Provide the (X, Y) coordinate of the cell's center where the given text is located.  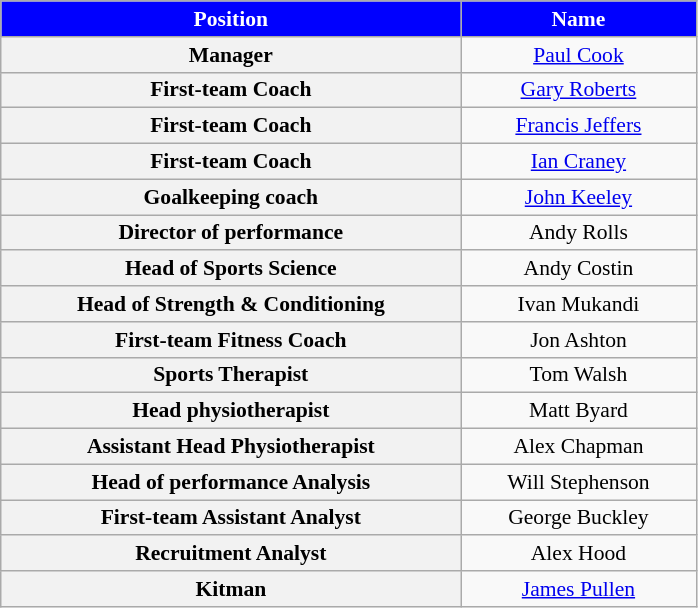
Ivan Mukandi (578, 304)
Tom Walsh (578, 375)
Francis Jeffers (578, 126)
George Buckley (578, 518)
Goalkeeping coach (231, 197)
Assistant Head Physiotherapist (231, 447)
Recruitment Analyst (231, 554)
First-team Assistant Analyst (231, 518)
Andy Costin (578, 269)
John Keeley (578, 197)
Jon Ashton (578, 340)
Head of Strength & Conditioning (231, 304)
Gary Roberts (578, 90)
Head physiotherapist (231, 411)
Will Stephenson (578, 482)
Sports Therapist (231, 375)
Matt Byard (578, 411)
Head of performance Analysis (231, 482)
Paul Cook (578, 55)
First-team Fitness Coach (231, 340)
Alex Hood (578, 554)
Position (231, 19)
Head of Sports Science (231, 269)
Alex Chapman (578, 447)
Kitman (231, 589)
Manager (231, 55)
Ian Craney (578, 162)
Director of performance (231, 233)
James Pullen (578, 589)
Andy Rolls (578, 233)
Name (578, 19)
